Return (x, y) of the center of cell containing provided text 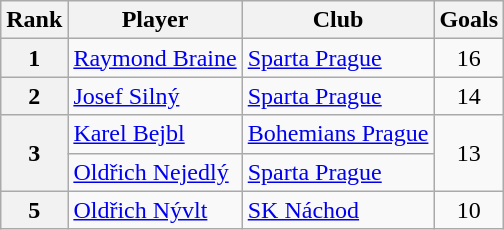
2 (34, 96)
16 (469, 58)
SK Náchod (338, 210)
10 (469, 210)
13 (469, 153)
Oldřich Nejedlý (155, 172)
14 (469, 96)
3 (34, 153)
Raymond Braine (155, 58)
Player (155, 20)
1 (34, 58)
Rank (34, 20)
Josef Silný (155, 96)
Bohemians Prague (338, 134)
5 (34, 210)
Goals (469, 20)
Karel Bejbl (155, 134)
Oldřich Nývlt (155, 210)
Club (338, 20)
